Output the [X, Y] coordinate of the center of the cell containing the given text.  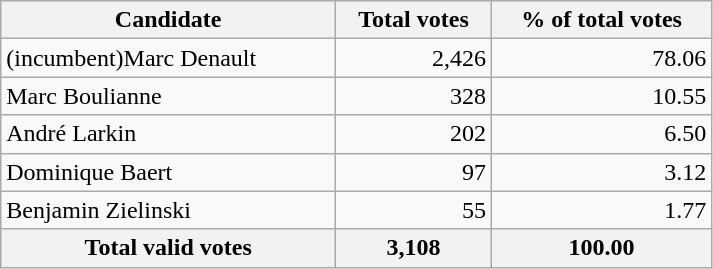
202 [414, 134]
Total votes [414, 20]
3,108 [414, 248]
1.77 [601, 210]
100.00 [601, 248]
André Larkin [168, 134]
Total valid votes [168, 248]
Benjamin Zielinski [168, 210]
328 [414, 96]
6.50 [601, 134]
97 [414, 172]
Candidate [168, 20]
3.12 [601, 172]
55 [414, 210]
Dominique Baert [168, 172]
Marc Boulianne [168, 96]
10.55 [601, 96]
2,426 [414, 58]
% of total votes [601, 20]
(incumbent)Marc Denault [168, 58]
78.06 [601, 58]
